Identify which cell holds the provided text, then report its (x, y) central coordinate. 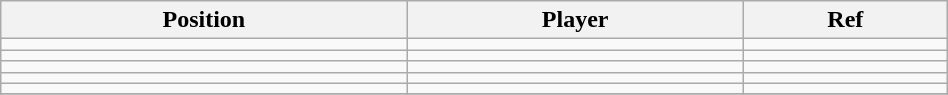
Player (576, 20)
Ref (845, 20)
Position (204, 20)
